Output the (x, y) coordinate of the center of the cell containing the given text.  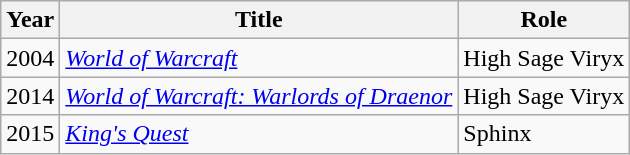
World of Warcraft: Warlords of Draenor (259, 96)
Year (30, 20)
Title (259, 20)
2004 (30, 58)
2014 (30, 96)
World of Warcraft (259, 58)
King's Quest (259, 134)
Role (544, 20)
Sphinx (544, 134)
2015 (30, 134)
